Extract the [X, Y] coordinate from the center of the cell holding the provided text.  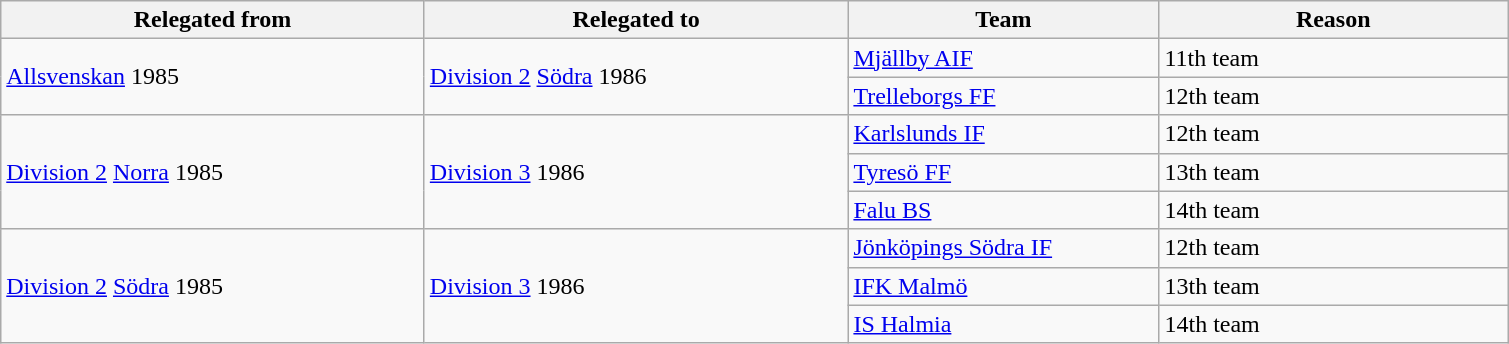
Team [1004, 20]
Relegated from [213, 20]
Relegated to [636, 20]
Falu BS [1004, 210]
Reason [1334, 20]
Mjällby AIF [1004, 58]
IS Halmia [1004, 324]
Tyresö FF [1004, 172]
Allsvenskan 1985 [213, 77]
Jönköpings Södra IF [1004, 248]
Division 2 Norra 1985 [213, 172]
Karlslunds IF [1004, 134]
IFK Malmö [1004, 286]
Division 2 Södra 1986 [636, 77]
Division 2 Södra 1985 [213, 286]
Trelleborgs FF [1004, 96]
11th team [1334, 58]
